Return the (X, Y) coordinate for the center point of the cell that contains the specified text.  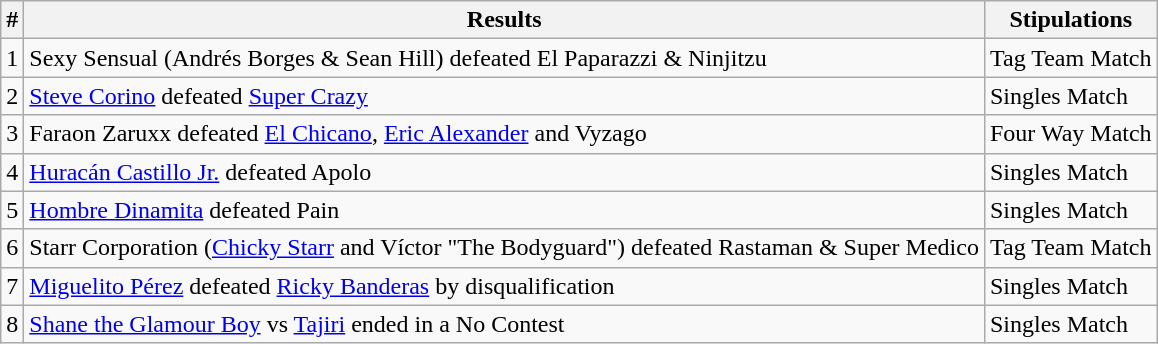
1 (12, 58)
Stipulations (1070, 20)
6 (12, 248)
7 (12, 286)
Steve Corino defeated Super Crazy (504, 96)
Huracán Castillo Jr. defeated Apolo (504, 172)
8 (12, 324)
Hombre Dinamita defeated Pain (504, 210)
Faraon Zaruxx defeated El Chicano, Eric Alexander and Vyzago (504, 134)
Miguelito Pérez defeated Ricky Banderas by disqualification (504, 286)
2 (12, 96)
Shane the Glamour Boy vs Tajiri ended in a No Contest (504, 324)
# (12, 20)
Four Way Match (1070, 134)
3 (12, 134)
4 (12, 172)
Sexy Sensual (Andrés Borges & Sean Hill) defeated El Paparazzi & Ninjitzu (504, 58)
Results (504, 20)
Starr Corporation (Chicky Starr and Víctor "The Bodyguard") defeated Rastaman & Super Medico (504, 248)
5 (12, 210)
